Capture the cell that displays the provided text and extract its (x, y) central coordinate. 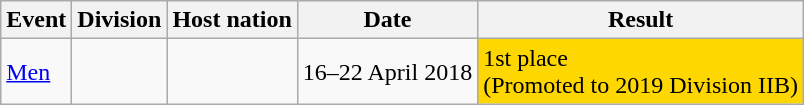
16–22 April 2018 (387, 72)
Event (36, 20)
Result (641, 20)
Host nation (232, 20)
Division (120, 20)
Men (36, 72)
1st place(Promoted to 2019 Division IIB) (641, 72)
Date (387, 20)
